Return the [X, Y] coordinate for the center point of the cell that contains the specified text.  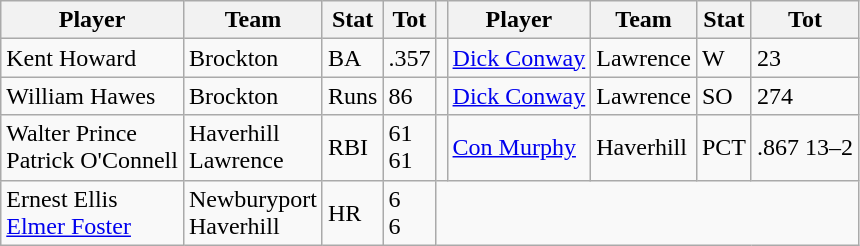
Runs [352, 96]
NewburyportHaverhill [252, 212]
.357 [410, 58]
W [724, 58]
Con Murphy [519, 148]
274 [804, 96]
Kent Howard [92, 58]
.867 13–2 [804, 148]
HR [352, 212]
86 [410, 96]
PCT [724, 148]
6161 [410, 148]
Haverhill [644, 148]
BA [352, 58]
SO [724, 96]
66 [410, 212]
William Hawes [92, 96]
23 [804, 58]
Walter Prince Patrick O'Connell [92, 148]
HaverhillLawrence [252, 148]
Ernest EllisElmer Foster [92, 212]
RBI [352, 148]
